Detect which cell encompasses the target text, then output its [x, y] center coordinate. 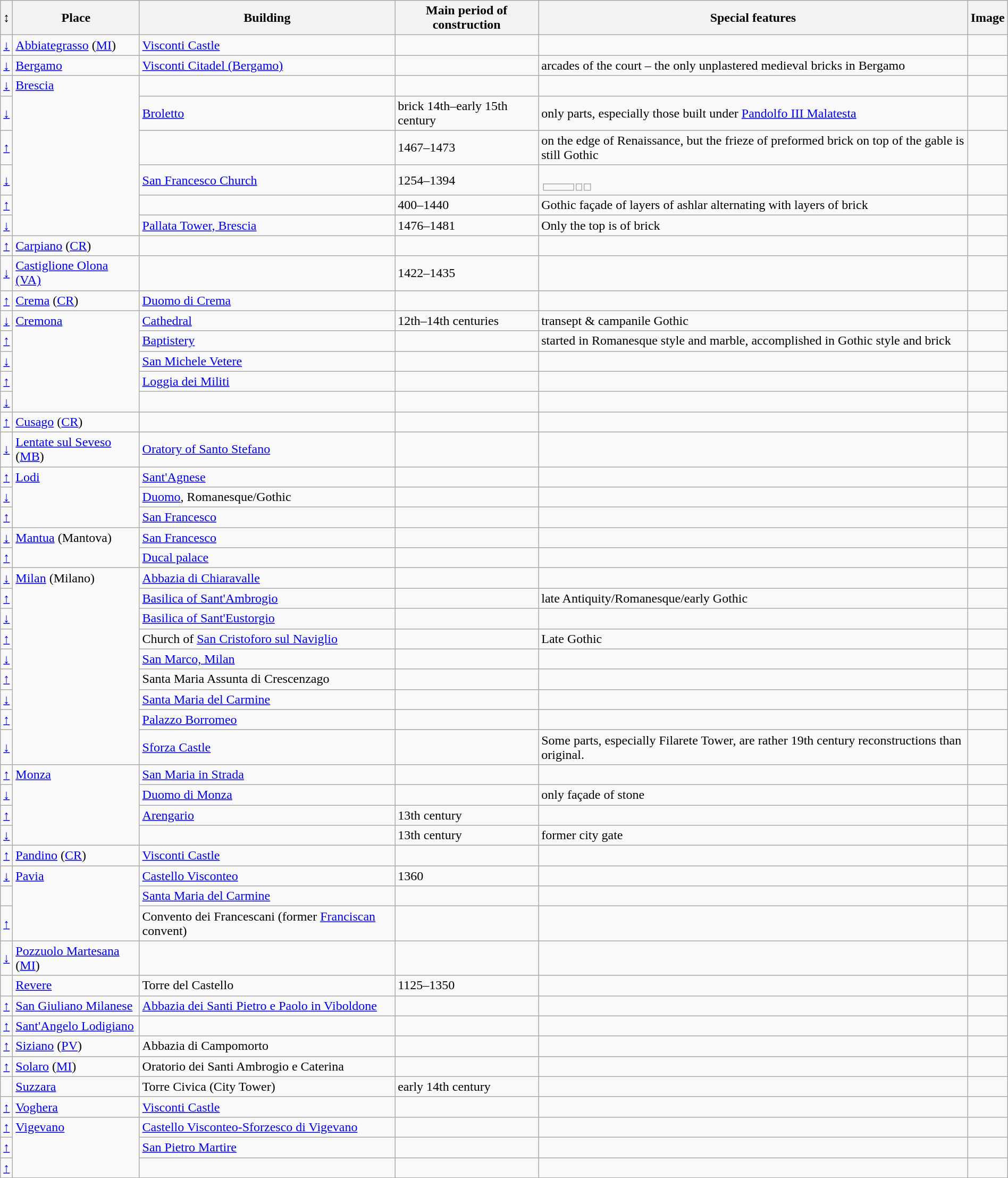
1360 [467, 876]
Image [988, 18]
only parts, especially those built under Pandolfo III Malatesta [753, 113]
Lentate sul Seveso (MB) [76, 449]
Cremona [76, 361]
Pallata Tower, Brescia [267, 225]
Castello Visconteo-Sforzesco di Vigevano [267, 1127]
San Giuliano Milanese [76, 1006]
Main period of construction [467, 18]
Special features [753, 18]
1422–1435 [467, 273]
Oratory of Santo Stefano [267, 449]
Sforza Castle [267, 747]
Vigevano [76, 1147]
Abbiategrasso (MI) [76, 45]
started in Romanesque style and marble, accomplished in Gothic style and brick [753, 341]
Basilica of Sant'Ambrogio [267, 598]
Sant'Angelo Lodigiano [76, 1026]
former city gate [753, 836]
Duomo di Crema [267, 300]
Torre del Castello [267, 985]
Mantua (Mantova) [76, 548]
Bergamo [76, 65]
Church of San Cristoforo sul Naviglio [267, 639]
late Antiquity/Romanesque/early Gothic [753, 598]
Lodi [76, 497]
Gothic façade of layers of ashlar alternating with layers of brick [753, 205]
400–1440 [467, 205]
12th–14th centuries [467, 321]
Cathedral [267, 321]
San Pietro Martire [267, 1147]
Late Gothic [753, 639]
Convento dei Francescani (former Franciscan convent) [267, 923]
Castiglione Olona (VA) [76, 273]
Solaro (MI) [76, 1066]
Arengario [267, 815]
Brescia [76, 155]
on the edge of Renaissance, but the frieze of preformed brick on top of the gable is still Gothic [753, 148]
Carpiano (CR) [76, 246]
transept & campanile Gothic [753, 321]
Basilica of Sant'Eustorgio [267, 619]
Abbazia di Campomorto [267, 1046]
Castello Visconteo [267, 876]
brick 14th–early 15th century [467, 113]
Place [76, 18]
Crema (CR) [76, 300]
Pavia [76, 903]
Milan (Milano) [76, 666]
Oratorio dei Santi Ambrogio e Caterina [267, 1066]
Sant'Agnese [267, 477]
Suzzara [76, 1087]
Only the top is of brick [753, 225]
Revere [76, 985]
San Michele Vetere [267, 361]
Baptistery [267, 341]
San Francesco Church [267, 180]
Pandino (CR) [76, 856]
1467–1473 [467, 148]
Duomo di Monza [267, 795]
Loggia dei Militi [267, 381]
1125–1350 [467, 985]
Some parts, especially Filarete Tower, are rather 19th century reconstructions than original. [753, 747]
Ducal palace [267, 558]
1254–1394 [467, 180]
Torre Civica (City Tower) [267, 1087]
Voghera [76, 1107]
San Marco, Milan [267, 659]
Building [267, 18]
Santa Maria Assunta di Crescenzago [267, 679]
Abbazia dei Santi Pietro e Paolo in Viboldone [267, 1006]
Siziano (PV) [76, 1046]
Duomo, Romanesque/Gothic [267, 497]
↕ [6, 18]
Palazzo Borromeo [267, 720]
only façade of stone [753, 795]
San Maria in Strada [267, 774]
early 14th century [467, 1087]
Broletto [267, 113]
Monza [76, 805]
Abbazia di Chiaravalle [267, 578]
1476–1481 [467, 225]
Pozzuolo Martesana (MI) [76, 958]
arcades of the court – the only unplastered medieval bricks in Bergamo [753, 65]
Visconti Citadel (Bergamo) [267, 65]
Cusago (CR) [76, 422]
